From the cell containing the given text, extract its center point as [x, y] coordinate. 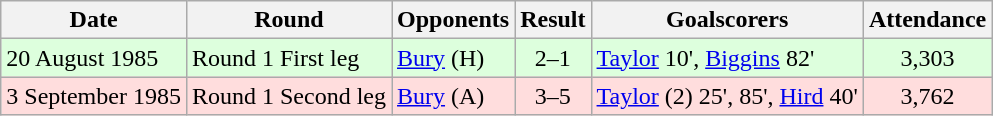
2–1 [553, 58]
3 September 1985 [94, 96]
3,762 [927, 96]
3–5 [553, 96]
Date [94, 20]
Taylor 10', Biggins 82' [727, 58]
20 August 1985 [94, 58]
3,303 [927, 58]
Round 1 Second leg [288, 96]
Bury (H) [454, 58]
Round 1 First leg [288, 58]
Taylor (2) 25', 85', Hird 40' [727, 96]
Goalscorers [727, 20]
Result [553, 20]
Round [288, 20]
Opponents [454, 20]
Bury (A) [454, 96]
Attendance [927, 20]
